Determine the (x, y) coordinate at the center of the cell enclosing the given text.  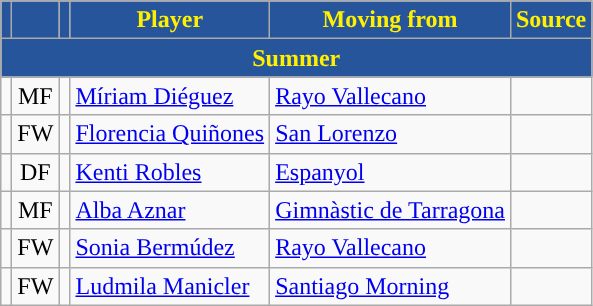
Alba Aznar (170, 210)
Kenti Robles (170, 172)
Player (170, 20)
Espanyol (390, 172)
San Lorenzo (390, 134)
Santiago Morning (390, 286)
Moving from (390, 20)
Summer (296, 58)
Sonia Bermúdez (170, 248)
Gimnàstic de Tarragona (390, 210)
Míriam Diéguez (170, 96)
DF (36, 172)
Ludmila Manicler (170, 286)
Source (550, 20)
Florencia Quiñones (170, 134)
